From the cell containing the given text, extract its center point as (x, y) coordinate. 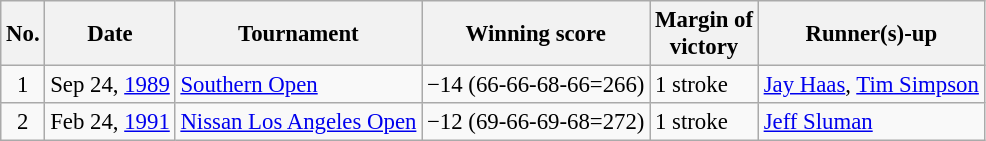
Winning score (536, 34)
Jay Haas, Tim Simpson (871, 85)
Sep 24, 1989 (110, 85)
1 (23, 85)
Nissan Los Angeles Open (298, 122)
Tournament (298, 34)
2 (23, 122)
Feb 24, 1991 (110, 122)
−12 (69-66-69-68=272) (536, 122)
Southern Open (298, 85)
Jeff Sluman (871, 122)
Runner(s)-up (871, 34)
−14 (66-66-68-66=266) (536, 85)
No. (23, 34)
Margin ofvictory (704, 34)
Date (110, 34)
